Provide the [X, Y] coordinate of the cell's center where the given text is located.  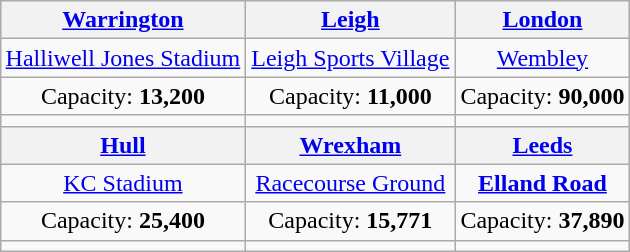
Leeds [542, 145]
Leigh [350, 20]
Capacity: 11,000 [350, 96]
KC Stadium [123, 183]
Capacity: 15,771 [350, 221]
Capacity: 37,890 [542, 221]
London [542, 20]
Hull [123, 145]
Capacity: 13,200 [123, 96]
Warrington [123, 20]
Capacity: 90,000 [542, 96]
Leigh Sports Village [350, 58]
Wrexham [350, 145]
Racecourse Ground [350, 183]
Elland Road [542, 183]
Halliwell Jones Stadium [123, 58]
Capacity: 25,400 [123, 221]
Wembley [542, 58]
